Find where the given text appears and provide that cell's center as (x, y) coordinate. 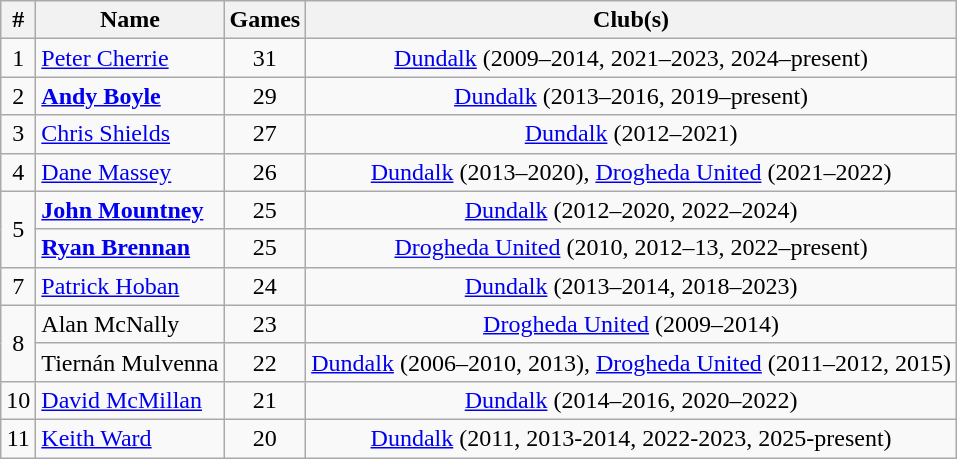
Chris Shields (130, 134)
10 (18, 400)
# (18, 20)
7 (18, 286)
21 (265, 400)
3 (18, 134)
Dundalk (2013–2016, 2019–present) (632, 96)
29 (265, 96)
Andy Boyle (130, 96)
Patrick Hoban (130, 286)
31 (265, 58)
Name (130, 20)
Dundalk (2011, 2013-2014, 2022-2023, 2025-present) (632, 438)
11 (18, 438)
Dundalk (2014–2016, 2020–2022) (632, 400)
Ryan Brennan (130, 248)
Club(s) (632, 20)
Dundalk (2012–2020, 2022–2024) (632, 210)
Dane Massey (130, 172)
Keith Ward (130, 438)
Drogheda United (2009–2014) (632, 324)
Peter Cherrie (130, 58)
2 (18, 96)
8 (18, 343)
Games (265, 20)
Dundalk (2013–2020), Drogheda United (2021–2022) (632, 172)
4 (18, 172)
Dundalk (2006–2010, 2013), Drogheda United (2011–2012, 2015) (632, 362)
23 (265, 324)
John Mountney (130, 210)
27 (265, 134)
Alan McNally (130, 324)
Tiernán Mulvenna (130, 362)
Dundalk (2012–2021) (632, 134)
26 (265, 172)
Dundalk (2013–2014, 2018–2023) (632, 286)
Drogheda United (2010, 2012–13, 2022–present) (632, 248)
24 (265, 286)
5 (18, 229)
Dundalk (2009–2014, 2021–2023, 2024–present) (632, 58)
David McMillan (130, 400)
22 (265, 362)
1 (18, 58)
20 (265, 438)
